Find where the given text appears and provide that cell's center as [X, Y] coordinate. 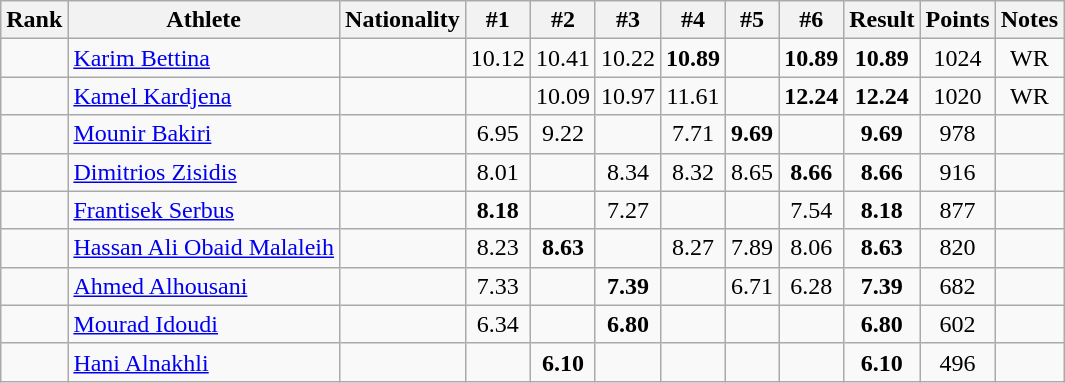
7.27 [628, 210]
Rank [34, 20]
Points [958, 20]
1024 [958, 58]
Frantisek Serbus [204, 210]
8.65 [752, 172]
10.41 [562, 58]
Kamel Kardjena [204, 96]
9.22 [562, 134]
Karim Bettina [204, 58]
6.34 [498, 324]
#4 [692, 20]
#3 [628, 20]
496 [958, 362]
Hani Alnakhli [204, 362]
7.71 [692, 134]
Dimitrios Zisidis [204, 172]
10.22 [628, 58]
Hassan Ali Obaid Malaleih [204, 248]
10.97 [628, 96]
820 [958, 248]
6.28 [812, 286]
#1 [498, 20]
682 [958, 286]
Athlete [204, 20]
#5 [752, 20]
Result [882, 20]
7.54 [812, 210]
Notes [1029, 20]
Mourad Idoudi [204, 324]
8.27 [692, 248]
6.95 [498, 134]
1020 [958, 96]
7.89 [752, 248]
#6 [812, 20]
7.33 [498, 286]
8.23 [498, 248]
8.06 [812, 248]
8.32 [692, 172]
#2 [562, 20]
10.09 [562, 96]
916 [958, 172]
10.12 [498, 58]
877 [958, 210]
8.34 [628, 172]
6.71 [752, 286]
Mounir Bakiri [204, 134]
602 [958, 324]
Ahmed Alhousani [204, 286]
8.01 [498, 172]
978 [958, 134]
Nationality [403, 20]
11.61 [692, 96]
